Find where the given text appears and provide that cell's center as [x, y] coordinate. 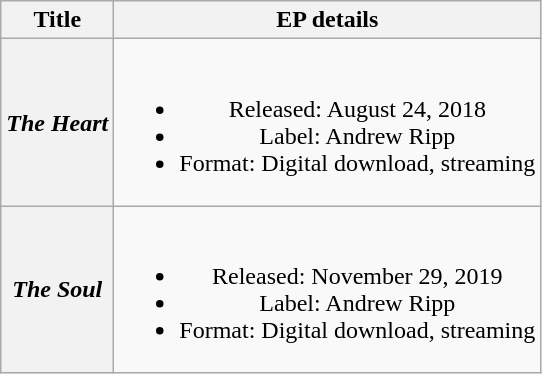
Released: November 29, 2019Label: Andrew RippFormat: Digital download, streaming [328, 290]
Title [58, 20]
EP details [328, 20]
The Soul [58, 290]
Released: August 24, 2018Label: Andrew RippFormat: Digital download, streaming [328, 122]
The Heart [58, 122]
